Detect which cell encompasses the target text, then output its [x, y] center coordinate. 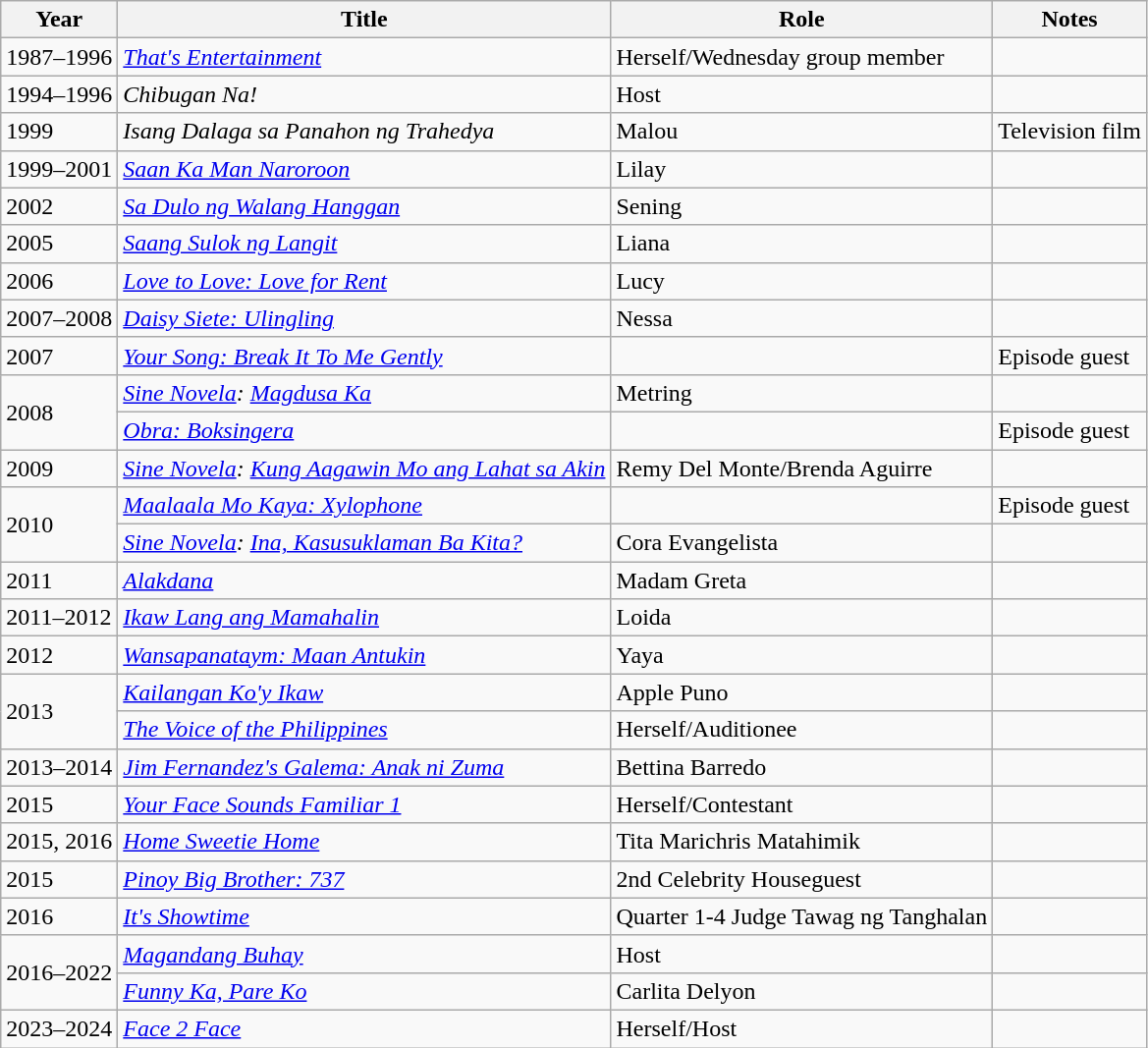
Madam Greta [801, 580]
2007 [59, 356]
Quarter 1-4 Judge Tawag ng Tanghalan [801, 916]
2016–2022 [59, 972]
Sa Dulo ng Walang Hanggan [364, 206]
Chibugan Na! [364, 94]
Maalaala Mo Kaya: Xylophone [364, 506]
Your Face Sounds Familiar 1 [364, 804]
Lilay [801, 169]
Obra: Boksingera [364, 430]
Title [364, 20]
Remy Del Monte/Brenda Aguirre [801, 469]
2016 [59, 916]
Saang Sulok ng Langit [364, 244]
1987–1996 [59, 57]
Pinoy Big Brother: 737 [364, 879]
Saan Ka Man Naroroon [364, 169]
2008 [59, 412]
Carlita Delyon [801, 991]
Kailangan Ko'y Ikaw [364, 692]
Alakdana [364, 580]
Yaya [801, 655]
Role [801, 20]
Home Sweetie Home [364, 842]
2006 [59, 281]
Notes [1070, 20]
Face 2 Face [364, 1028]
2011–2012 [59, 618]
2005 [59, 244]
Sine Novela: Kung Aagawin Mo ang Lahat sa Akin [364, 469]
Malou [801, 132]
2012 [59, 655]
Funny Ka, Pare Ko [364, 991]
2013 [59, 711]
Daisy Siete: Ulingling [364, 318]
2023–2024 [59, 1028]
Jim Fernandez's Galema: Anak ni Zuma [364, 767]
Apple Puno [801, 692]
Tita Marichris Matahimik [801, 842]
Nessa [801, 318]
2011 [59, 580]
1999–2001 [59, 169]
Herself/Wednesday group member [801, 57]
Year [59, 20]
Sine Novela: Ina, Kasusuklaman Ba Kita? [364, 543]
1994–1996 [59, 94]
Love to Love: Love for Rent [364, 281]
Isang Dalaga sa Panahon ng Trahedya [364, 132]
Herself/Contestant [801, 804]
Herself/Host [801, 1028]
2009 [59, 469]
2007–2008 [59, 318]
Television film [1070, 132]
1999 [59, 132]
Sine Novela: Magdusa Ka [364, 393]
Bettina Barredo [801, 767]
Loida [801, 618]
Cora Evangelista [801, 543]
Liana [801, 244]
Ikaw Lang ang Mamahalin [364, 618]
Herself/Auditionee [801, 730]
It's Showtime [364, 916]
2002 [59, 206]
2010 [59, 524]
2015, 2016 [59, 842]
Lucy [801, 281]
Wansapanataym: Maan Antukin [364, 655]
Your Song: Break It To Me Gently [364, 356]
That's Entertainment [364, 57]
2013–2014 [59, 767]
Metring [801, 393]
Sening [801, 206]
Magandang Buhay [364, 954]
The Voice of the Philippines [364, 730]
2nd Celebrity Houseguest [801, 879]
